For the text-containing cell, return its midpoint in [X, Y] coordinate format. 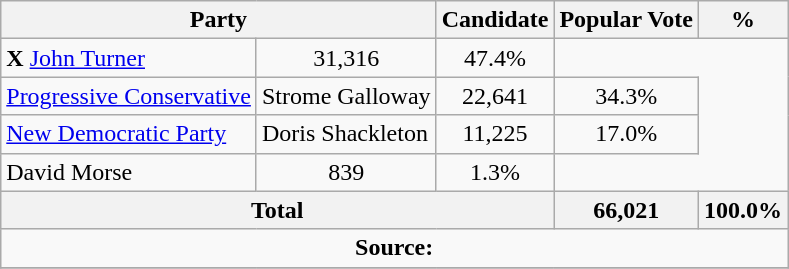
Total [278, 210]
31,316 [346, 58]
New Democratic Party [129, 134]
1.3% [495, 172]
839 [346, 172]
66,021 [626, 210]
11,225 [495, 134]
Candidate [495, 20]
22,641 [495, 96]
34.3% [626, 96]
Party [218, 20]
47.4% [495, 58]
Strome Galloway [346, 96]
17.0% [626, 134]
David Morse [129, 172]
Doris Shackleton [346, 134]
% [744, 20]
Progressive Conservative [129, 96]
Popular Vote [626, 20]
X John Turner [129, 58]
Source: [394, 248]
100.0% [744, 210]
